Return [X, Y] of the center of cell containing provided text 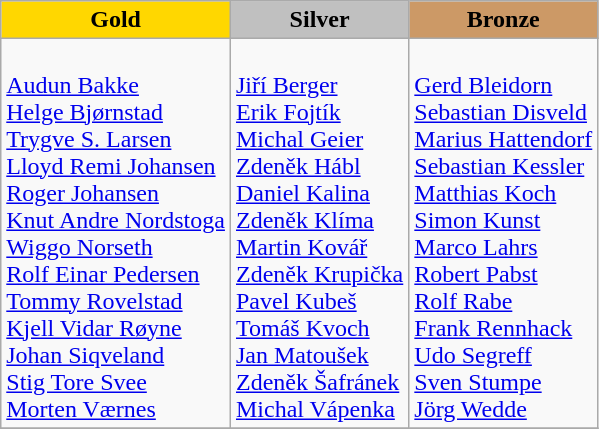
Bronze [504, 20]
Silver [319, 20]
Gold [116, 20]
